Determine the [X, Y] coordinate at the center of the cell enclosing the given text.  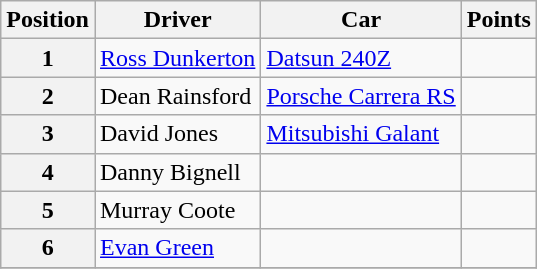
5 [48, 210]
4 [48, 172]
Ross Dunkerton [177, 58]
David Jones [177, 134]
1 [48, 58]
3 [48, 134]
Points [498, 20]
Datsun 240Z [361, 58]
6 [48, 248]
Dean Rainsford [177, 96]
Driver [177, 20]
Position [48, 20]
Evan Green [177, 248]
Car [361, 20]
Porsche Carrera RS [361, 96]
Murray Coote [177, 210]
Mitsubishi Galant [361, 134]
2 [48, 96]
Danny Bignell [177, 172]
